Capture the cell that displays the provided text and extract its [X, Y] central coordinate. 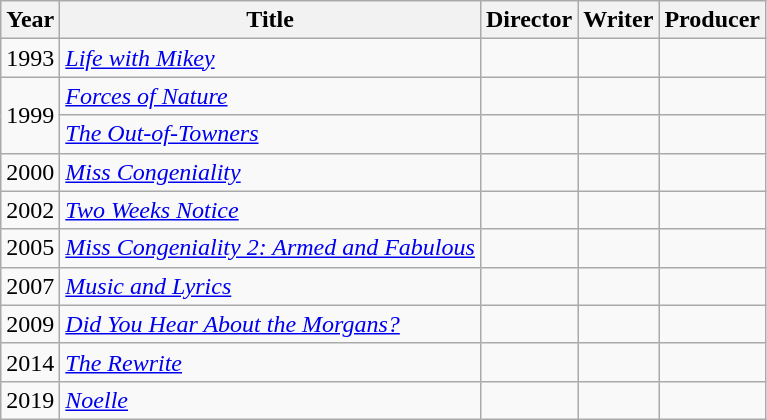
Music and Lyrics [270, 286]
Miss Congeniality [270, 172]
2007 [30, 286]
2002 [30, 210]
2009 [30, 324]
2014 [30, 362]
The Rewrite [270, 362]
Miss Congeniality 2: Armed and Fabulous [270, 248]
Did You Hear About the Morgans? [270, 324]
Title [270, 20]
Life with Mikey [270, 58]
Noelle [270, 400]
Writer [618, 20]
1993 [30, 58]
2019 [30, 400]
1999 [30, 115]
Producer [712, 20]
Two Weeks Notice [270, 210]
Year [30, 20]
The Out-of-Towners [270, 134]
Forces of Nature [270, 96]
2005 [30, 248]
Director [528, 20]
2000 [30, 172]
